Determine the (x, y) coordinate at the center of the cell enclosing the given text.  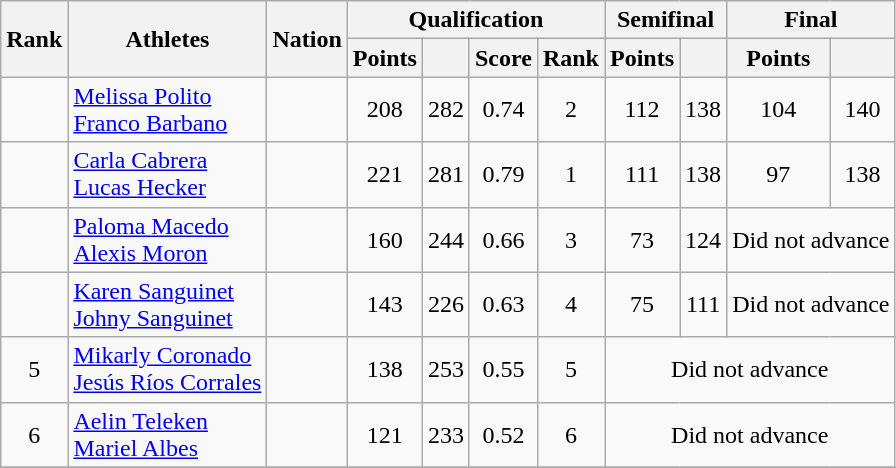
281 (446, 174)
208 (384, 110)
0.52 (503, 434)
Aelin TelekenMariel Albes (168, 434)
160 (384, 240)
Score (503, 58)
Qualification (476, 20)
2 (570, 110)
253 (446, 370)
73 (642, 240)
233 (446, 434)
0.55 (503, 370)
3 (570, 240)
Semifinal (665, 20)
1 (570, 174)
97 (778, 174)
0.74 (503, 110)
143 (384, 304)
140 (862, 110)
Athletes (168, 39)
0.79 (503, 174)
112 (642, 110)
Paloma MacedoAlexis Moron (168, 240)
282 (446, 110)
Final (811, 20)
75 (642, 304)
244 (446, 240)
Carla CabreraLucas Hecker (168, 174)
Nation (307, 39)
226 (446, 304)
Mikarly CoronadoJesús Ríos Corrales (168, 370)
104 (778, 110)
0.66 (503, 240)
Karen SanguinetJohny Sanguinet (168, 304)
0.63 (503, 304)
221 (384, 174)
4 (570, 304)
121 (384, 434)
124 (704, 240)
Melissa PolitoFranco Barbano (168, 110)
